Identify which cell holds the provided text, then report its [X, Y] central coordinate. 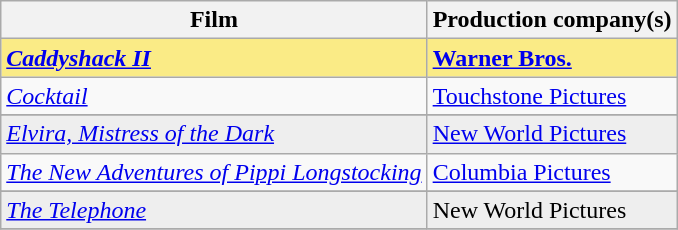
The Telephone [214, 210]
Columbia Pictures [552, 172]
Film [214, 20]
The New Adventures of Pippi Longstocking [214, 172]
Production company(s) [552, 20]
Elvira, Mistress of the Dark [214, 134]
Cocktail [214, 96]
Caddyshack II [214, 58]
Touchstone Pictures [552, 96]
Warner Bros. [552, 58]
